Scan for the cell matching the given text and deliver its (x, y) coordinate at center. 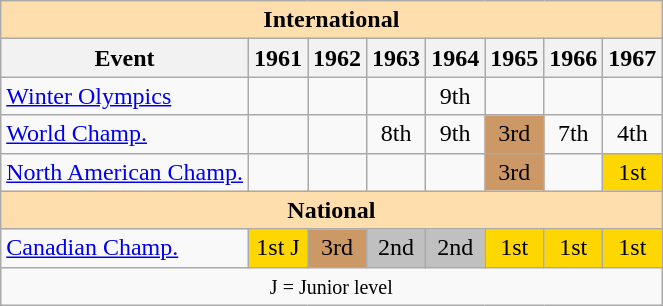
World Champ. (125, 134)
Event (125, 58)
International (332, 20)
1st J (278, 248)
Canadian Champ. (125, 248)
8th (396, 134)
Winter Olympics (125, 96)
1963 (396, 58)
1962 (338, 58)
North American Champ. (125, 172)
1964 (456, 58)
1966 (574, 58)
4th (632, 134)
J = Junior level (332, 286)
1967 (632, 58)
1961 (278, 58)
7th (574, 134)
1965 (514, 58)
National (332, 210)
